Identify which cell holds the provided text, then report its (X, Y) central coordinate. 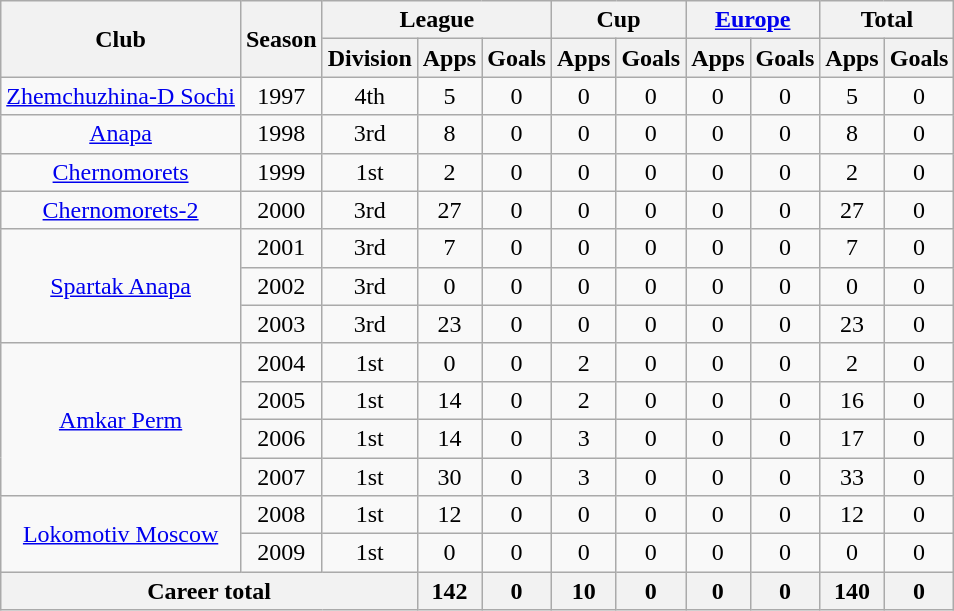
Cup (618, 20)
2001 (281, 248)
142 (449, 591)
2000 (281, 210)
33 (852, 477)
1999 (281, 172)
2006 (281, 438)
Season (281, 39)
League (436, 20)
Anapa (121, 134)
1998 (281, 134)
17 (852, 438)
2003 (281, 324)
10 (583, 591)
Chernomorets-2 (121, 210)
1997 (281, 96)
Amkar Perm (121, 419)
2002 (281, 286)
2007 (281, 477)
Chernomorets (121, 172)
Lokomotiv Moscow (121, 534)
Total (887, 20)
4th (370, 96)
Europe (753, 20)
30 (449, 477)
2005 (281, 400)
Spartak Anapa (121, 286)
2008 (281, 515)
Career total (210, 591)
16 (852, 400)
140 (852, 591)
Club (121, 39)
2009 (281, 553)
2004 (281, 362)
Division (370, 58)
Zhemchuzhina-D Sochi (121, 96)
